Determine the (X, Y) coordinate at the center of the cell enclosing the given text.  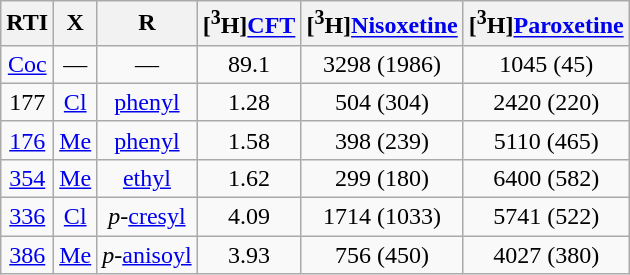
6400 (582) (546, 178)
1.62 (249, 178)
1.58 (249, 140)
2420 (220) (546, 102)
398 (239) (382, 140)
[3H]Nisoxetine (382, 24)
X (76, 24)
176 (28, 140)
504 (304) (382, 102)
336 (28, 217)
299 (180) (382, 178)
756 (450) (382, 255)
ethyl (147, 178)
[3H]CFT (249, 24)
5110 (465) (546, 140)
4027 (380) (546, 255)
p-cresyl (147, 217)
1714 (1033) (382, 217)
5741 (522) (546, 217)
R (147, 24)
4.09 (249, 217)
[3H]Paroxetine (546, 24)
3298 (1986) (382, 64)
Coc (28, 64)
354 (28, 178)
177 (28, 102)
89.1 (249, 64)
RTI (28, 24)
1045 (45) (546, 64)
3.93 (249, 255)
386 (28, 255)
1.28 (249, 102)
p-anisoyl (147, 255)
